Output the [x, y] coordinate of the center of the cell containing the given text.  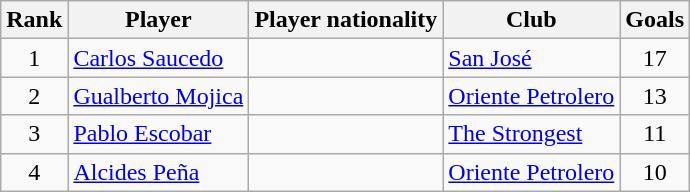
Player nationality [346, 20]
4 [34, 172]
13 [655, 96]
11 [655, 134]
Carlos Saucedo [158, 58]
Alcides Peña [158, 172]
Pablo Escobar [158, 134]
Player [158, 20]
2 [34, 96]
Goals [655, 20]
San José [532, 58]
10 [655, 172]
Gualberto Mojica [158, 96]
Rank [34, 20]
The Strongest [532, 134]
Club [532, 20]
17 [655, 58]
3 [34, 134]
1 [34, 58]
